Extract the [x, y] coordinate from the center of the cell holding the provided text.  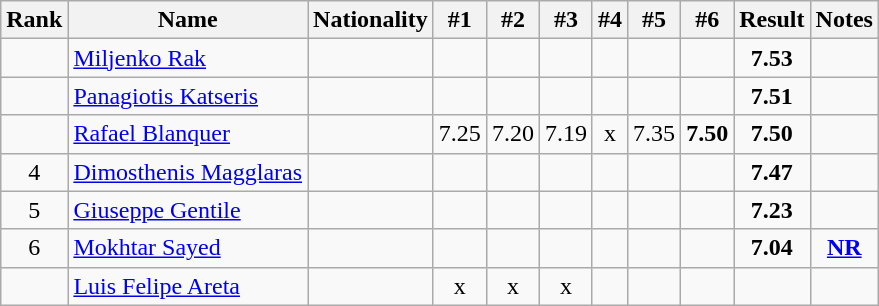
Result [772, 20]
7.04 [772, 248]
Rank [34, 20]
#3 [566, 20]
#6 [708, 20]
7.51 [772, 96]
Dimosthenis Magglaras [188, 172]
7.19 [566, 134]
7.25 [460, 134]
7.35 [654, 134]
7.20 [512, 134]
Mokhtar Sayed [188, 248]
6 [34, 248]
#2 [512, 20]
#5 [654, 20]
4 [34, 172]
5 [34, 210]
7.53 [772, 58]
NR [844, 248]
Nationality [371, 20]
Name [188, 20]
7.47 [772, 172]
7.23 [772, 210]
Rafael Blanquer [188, 134]
Miljenko Rak [188, 58]
Notes [844, 20]
#4 [610, 20]
Luis Felipe Areta [188, 286]
Giuseppe Gentile [188, 210]
Panagiotis Katseris [188, 96]
#1 [460, 20]
